Identify which cell holds the provided text, then report its [x, y] central coordinate. 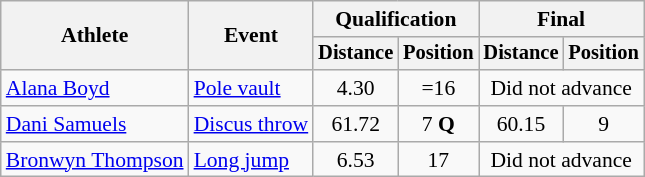
60.15 [520, 124]
Alana Boyd [95, 88]
Event [252, 36]
Pole vault [252, 88]
9 [603, 124]
7 Q [438, 124]
Dani Samuels [95, 124]
Discus throw [252, 124]
Did not advance [560, 88]
=16 [438, 88]
61.72 [356, 124]
4.30 [356, 88]
Final [560, 19]
Athlete [95, 36]
Qualification [396, 19]
